Locate the cell with the specified text and output its (x, y) center coordinate. 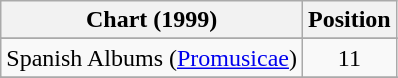
Spanish Albums (Promusicae) (152, 58)
Position (349, 20)
11 (349, 58)
Chart (1999) (152, 20)
